Output the (X, Y) coordinate of the center of the cell containing the given text.  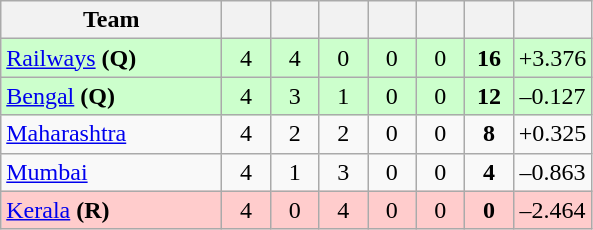
8 (490, 134)
Maharashtra (112, 134)
Team (112, 20)
16 (490, 58)
–0.863 (552, 172)
–2.464 (552, 210)
Bengal (Q) (112, 96)
–0.127 (552, 96)
Kerala (R) (112, 210)
12 (490, 96)
+0.325 (552, 134)
Railways (Q) (112, 58)
+3.376 (552, 58)
Mumbai (112, 172)
